Provide the [x, y] coordinate of the cell's center where the given text is located.  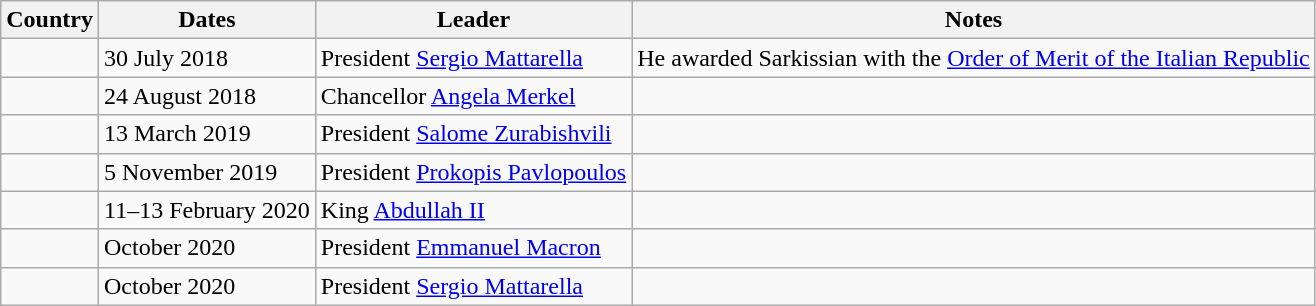
He awarded Sarkissian with the Order of Merit of the Italian Republic [974, 58]
24 August 2018 [206, 96]
President Salome Zurabishvili [473, 134]
President Emmanuel Macron [473, 248]
5 November 2019 [206, 172]
11–13 February 2020 [206, 210]
Country [50, 20]
Dates [206, 20]
13 March 2019 [206, 134]
Chancellor Angela Merkel [473, 96]
King Abdullah II [473, 210]
30 July 2018 [206, 58]
Leader [473, 20]
President Prokopis Pavlopoulos [473, 172]
Notes [974, 20]
